Locate the cell with the specified text and output its (X, Y) center coordinate. 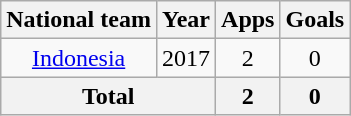
2017 (186, 58)
Goals (315, 20)
Total (108, 96)
National team (79, 20)
Indonesia (79, 58)
Year (186, 20)
Apps (248, 20)
